Scan for the cell matching the given text and deliver its (X, Y) coordinate at center. 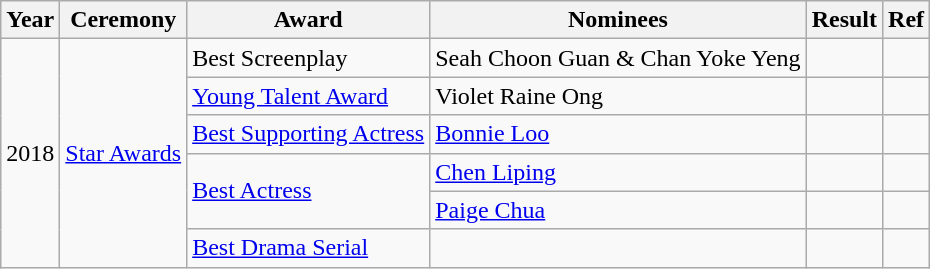
Year (30, 20)
Best Screenplay (308, 58)
Bonnie Loo (618, 134)
Ceremony (124, 20)
Young Talent Award (308, 96)
Violet Raine Ong (618, 96)
Best Actress (308, 191)
Nominees (618, 20)
Paige Chua (618, 210)
Result (844, 20)
Chen Liping (618, 172)
Best Drama Serial (308, 248)
Best Supporting Actress (308, 134)
Star Awards (124, 153)
Award (308, 20)
Ref (906, 20)
Seah Choon Guan & Chan Yoke Yeng (618, 58)
2018 (30, 153)
